Determine the (X, Y) coordinate at the center of the cell enclosing the given text.  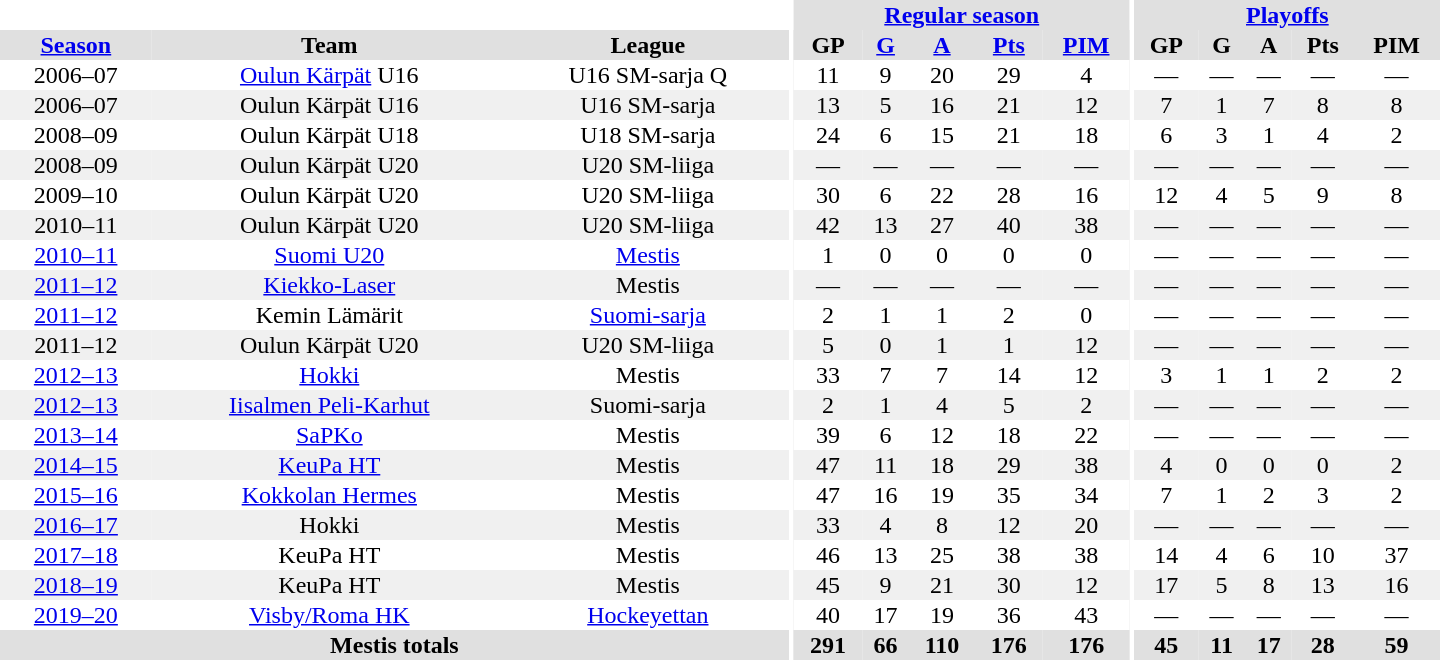
59 (1396, 645)
Kemin Lämärit (330, 315)
U18 SM-sarja (648, 135)
Suomi U20 (330, 255)
Kokkolan Hermes (330, 495)
110 (942, 645)
42 (828, 225)
24 (828, 135)
2009–10 (76, 195)
46 (828, 555)
Iisalmen Peli-Karhut (330, 405)
2016–17 (76, 525)
Kiekko-Laser (330, 285)
Oulun Kärpät U18 (330, 135)
U16 SM-sarja Q (648, 75)
2018–19 (76, 585)
Regular season (962, 15)
2019–20 (76, 615)
37 (1396, 555)
36 (1009, 615)
League (648, 45)
291 (828, 645)
35 (1009, 495)
U16 SM-sarja (648, 105)
39 (828, 435)
2014–15 (76, 465)
25 (942, 555)
66 (886, 645)
Hockeyettan (648, 615)
15 (942, 135)
Visby/Roma HK (330, 615)
27 (942, 225)
Season (76, 45)
Mestis totals (394, 645)
2015–16 (76, 495)
2017–18 (76, 555)
Team (330, 45)
34 (1086, 495)
2013–14 (76, 435)
10 (1322, 555)
SaPKo (330, 435)
Playoffs (1288, 15)
43 (1086, 615)
